Extract the (x, y) coordinate from the center of the cell holding the provided text.  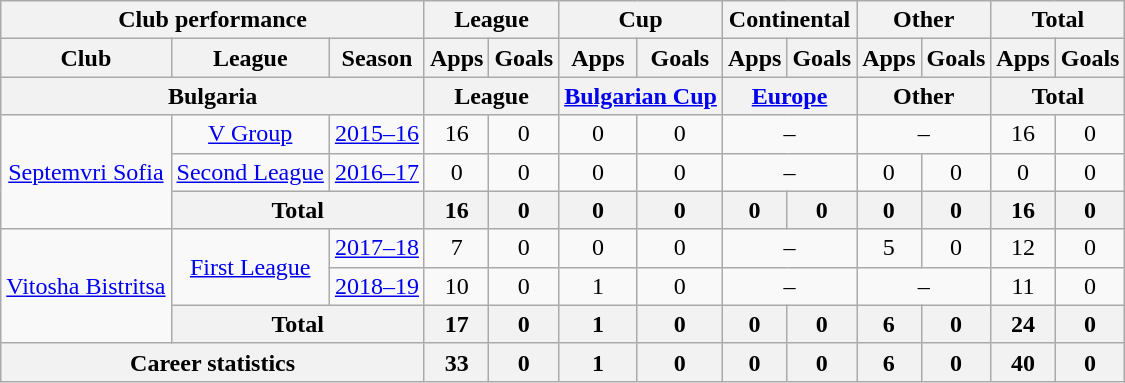
Career statistics (213, 362)
11 (1023, 286)
Second League (250, 172)
7 (456, 248)
Septemvri Sofia (86, 172)
2015–16 (376, 134)
2017–18 (376, 248)
Club performance (213, 20)
Bulgaria (213, 96)
Vitosha Bistritsa (86, 286)
Europe (789, 96)
2018–19 (376, 286)
2016–17 (376, 172)
33 (456, 362)
5 (889, 248)
17 (456, 324)
Club (86, 58)
V Group (250, 134)
24 (1023, 324)
Continental (789, 20)
40 (1023, 362)
First League (250, 267)
10 (456, 286)
Bulgarian Cup (641, 96)
12 (1023, 248)
Season (376, 58)
Cup (641, 20)
